Identify which cell holds the provided text, then report its [x, y] central coordinate. 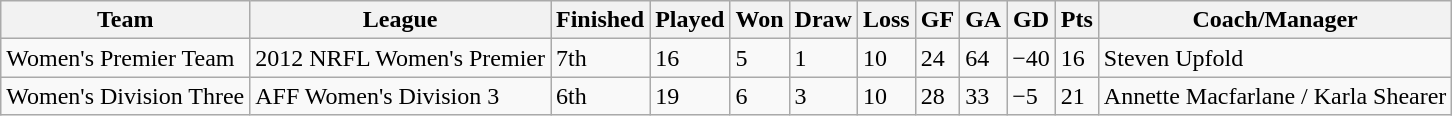
GD [1032, 20]
Annette Macfarlane / Karla Shearer [1275, 96]
Played [690, 20]
6 [760, 96]
−5 [1032, 96]
Women's Division Three [126, 96]
64 [984, 58]
GF [937, 20]
3 [823, 96]
Finished [600, 20]
Women's Premier Team [126, 58]
33 [984, 96]
Draw [823, 20]
28 [937, 96]
24 [937, 58]
Won [760, 20]
21 [1076, 96]
2012 NRFL Women's Premier [400, 58]
Coach/Manager [1275, 20]
5 [760, 58]
−40 [1032, 58]
Team [126, 20]
Loss [886, 20]
Pts [1076, 20]
Steven Upfold [1275, 58]
League [400, 20]
GA [984, 20]
6th [600, 96]
1 [823, 58]
19 [690, 96]
AFF Women's Division 3 [400, 96]
7th [600, 58]
